From the cell containing the given text, extract its center point as [X, Y] coordinate. 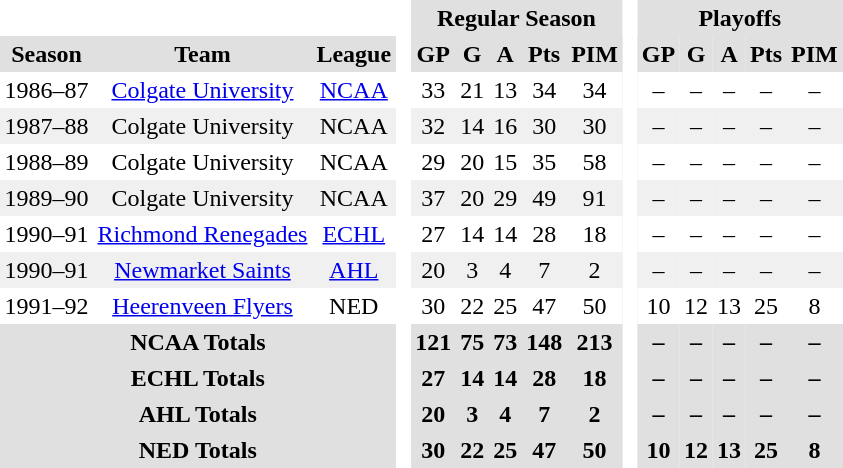
ECHL [354, 234]
1986–87 [46, 90]
Season [46, 54]
NED Totals [198, 450]
1989–90 [46, 198]
Playoffs [740, 18]
213 [595, 342]
49 [544, 198]
ECHL Totals [198, 378]
NCAA Totals [198, 342]
32 [434, 126]
21 [472, 90]
73 [506, 342]
1991–92 [46, 306]
NED [354, 306]
AHL Totals [198, 414]
Heerenveen Flyers [202, 306]
1988–89 [46, 162]
58 [595, 162]
Regular Season [517, 18]
75 [472, 342]
37 [434, 198]
33 [434, 90]
Richmond Renegades [202, 234]
AHL [354, 270]
121 [434, 342]
148 [544, 342]
1987–88 [46, 126]
League [354, 54]
16 [506, 126]
Team [202, 54]
Newmarket Saints [202, 270]
15 [506, 162]
35 [544, 162]
91 [595, 198]
